Return the [X, Y] coordinate for the center point of the cell that contains the specified text.  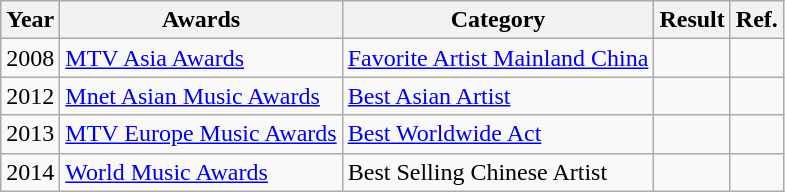
Result [692, 20]
Category [498, 20]
Best Asian Artist [498, 96]
Best Worldwide Act [498, 134]
Mnet Asian Music Awards [201, 96]
2013 [30, 134]
2012 [30, 96]
MTV Europe Music Awards [201, 134]
World Music Awards [201, 172]
Year [30, 20]
Ref. [756, 20]
2008 [30, 58]
MTV Asia Awards [201, 58]
Best Selling Chinese Artist [498, 172]
Awards [201, 20]
Favorite Artist Mainland China [498, 58]
2014 [30, 172]
